Pinpoint the cell where the given text exists, returning its (X, Y) midpoint coordinate. 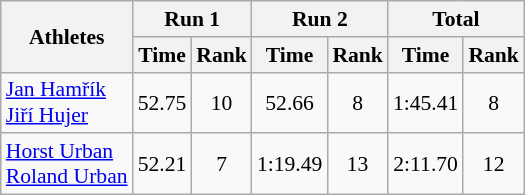
2:11.70 (426, 164)
52.21 (162, 164)
Jan HamříkJiří Hujer (67, 102)
1:19.49 (290, 164)
12 (494, 164)
7 (222, 164)
Total (456, 19)
Horst UrbanRoland Urban (67, 164)
52.75 (162, 102)
10 (222, 102)
13 (358, 164)
Run 1 (192, 19)
Run 2 (320, 19)
52.66 (290, 102)
1:45.41 (426, 102)
Athletes (67, 36)
